For the text-containing cell, return its midpoint in (x, y) coordinate format. 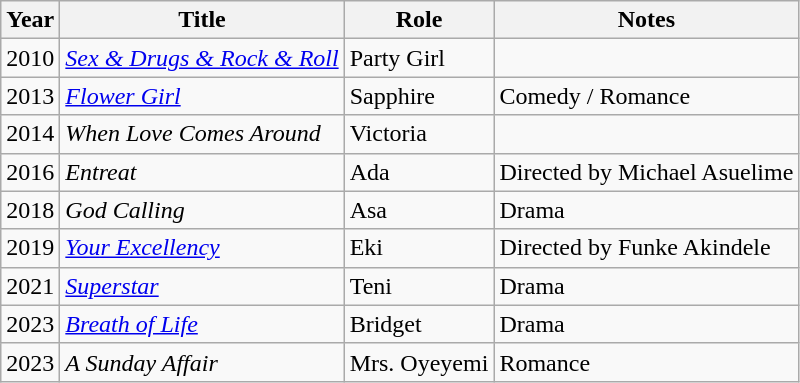
Ada (419, 172)
Your Excellency (202, 248)
Asa (419, 210)
Breath of Life (202, 324)
Superstar (202, 286)
Directed by Funke Akindele (646, 248)
Role (419, 20)
Eki (419, 248)
Entreat (202, 172)
Sapphire (419, 96)
Year (30, 20)
Bridget (419, 324)
2014 (30, 134)
Romance (646, 362)
Sex & Drugs & Rock & Roll (202, 58)
Party Girl (419, 58)
Directed by Michael Asuelime (646, 172)
Teni (419, 286)
2021 (30, 286)
Title (202, 20)
Victoria (419, 134)
A Sunday Affair (202, 362)
2018 (30, 210)
Flower Girl (202, 96)
2010 (30, 58)
Notes (646, 20)
Mrs. Oyeyemi (419, 362)
2016 (30, 172)
Comedy / Romance (646, 96)
2013 (30, 96)
God Calling (202, 210)
2019 (30, 248)
When Love Comes Around (202, 134)
